Output the [X, Y] coordinate of the center of the cell containing the given text.  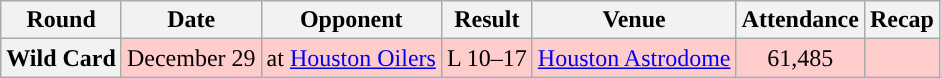
Date [191, 20]
Opponent [351, 20]
Attendance [800, 20]
L 10–17 [486, 58]
Round [62, 20]
December 29 [191, 58]
Houston Astrodome [634, 58]
Venue [634, 20]
Wild Card [62, 58]
Result [486, 20]
61,485 [800, 58]
at Houston Oilers [351, 58]
Recap [902, 20]
